From the cell containing the given text, extract its center point as (x, y) coordinate. 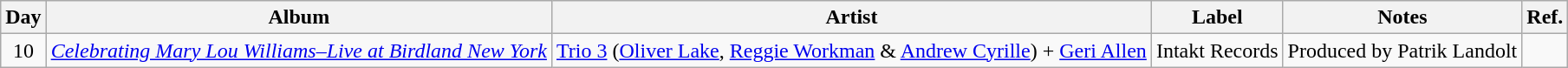
Produced by Patrik Landolt (1402, 51)
Celebrating Mary Lou Williams–Live at Birdland New York (298, 51)
Label (1217, 17)
Intakt Records (1217, 51)
Ref. (1545, 17)
Trio 3 (Oliver Lake, Reggie Workman & Andrew Cyrille) + Geri Allen (851, 51)
10 (23, 51)
Artist (851, 17)
Day (23, 17)
Notes (1402, 17)
Album (298, 17)
